Return the [X, Y] coordinate for the center point of the cell that contains the specified text.  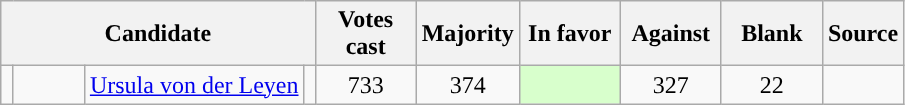
Candidate [158, 34]
327 [670, 85]
Source [862, 34]
Votes cast [366, 34]
22 [772, 85]
733 [366, 85]
Against [670, 34]
Blank [772, 34]
374 [468, 85]
Majority [468, 34]
Ursula von der Leyen [194, 85]
In favor [570, 34]
